Locate the cell with the specified text and output its (x, y) center coordinate. 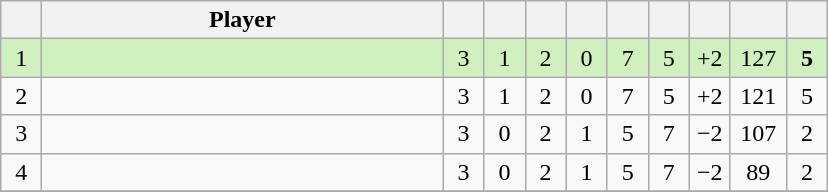
89 (758, 172)
127 (758, 58)
121 (758, 96)
107 (758, 134)
4 (22, 172)
Player (242, 20)
